Detect which cell encompasses the target text, then output its [X, Y] center coordinate. 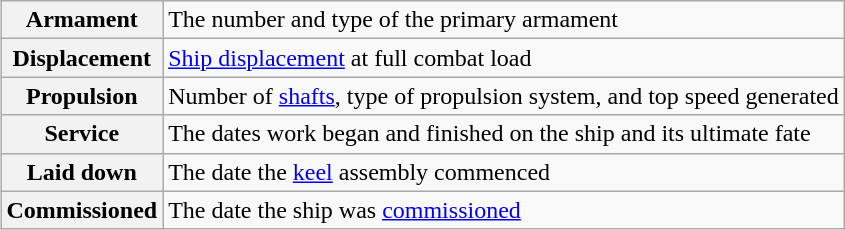
The date the ship was commissioned [504, 210]
Ship displacement at full combat load [504, 58]
Commissioned [82, 210]
Propulsion [82, 96]
Displacement [82, 58]
The number and type of the primary armament [504, 20]
The date the keel assembly commenced [504, 172]
Number of shafts, type of propulsion system, and top speed generated [504, 96]
Armament [82, 20]
Service [82, 134]
The dates work began and finished on the ship and its ultimate fate [504, 134]
Laid down [82, 172]
